Determine the [X, Y] coordinate at the center of the cell enclosing the given text.  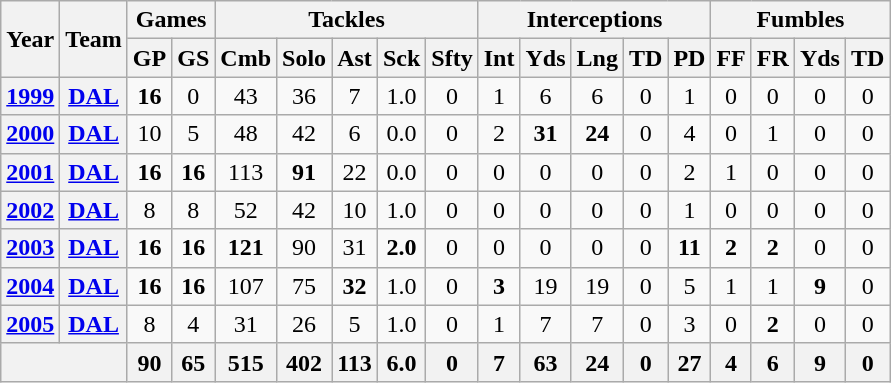
Cmb [246, 58]
Sfty [452, 58]
32 [355, 286]
Solo [304, 58]
2.0 [401, 248]
Interceptions [594, 20]
FR [772, 58]
22 [355, 172]
6.0 [401, 362]
2005 [30, 324]
2004 [30, 286]
Fumbles [800, 20]
63 [546, 362]
48 [246, 134]
GS [194, 58]
Tackles [346, 20]
PD [690, 58]
52 [246, 210]
2000 [30, 134]
43 [246, 96]
2002 [30, 210]
1999 [30, 96]
36 [304, 96]
Int [499, 58]
121 [246, 248]
Year [30, 39]
26 [304, 324]
2001 [30, 172]
65 [194, 362]
402 [304, 362]
2003 [30, 248]
515 [246, 362]
27 [690, 362]
91 [304, 172]
Sck [401, 58]
FF [731, 58]
107 [246, 286]
Lng [597, 58]
GP [149, 58]
75 [304, 286]
11 [690, 248]
Ast [355, 58]
Games [170, 20]
Team [94, 39]
